Find where the given text appears and provide that cell's center as (x, y) coordinate. 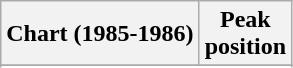
Chart (1985-1986) (100, 34)
Peakposition (245, 34)
